Pinpoint the cell where the given text exists, returning its [x, y] midpoint coordinate. 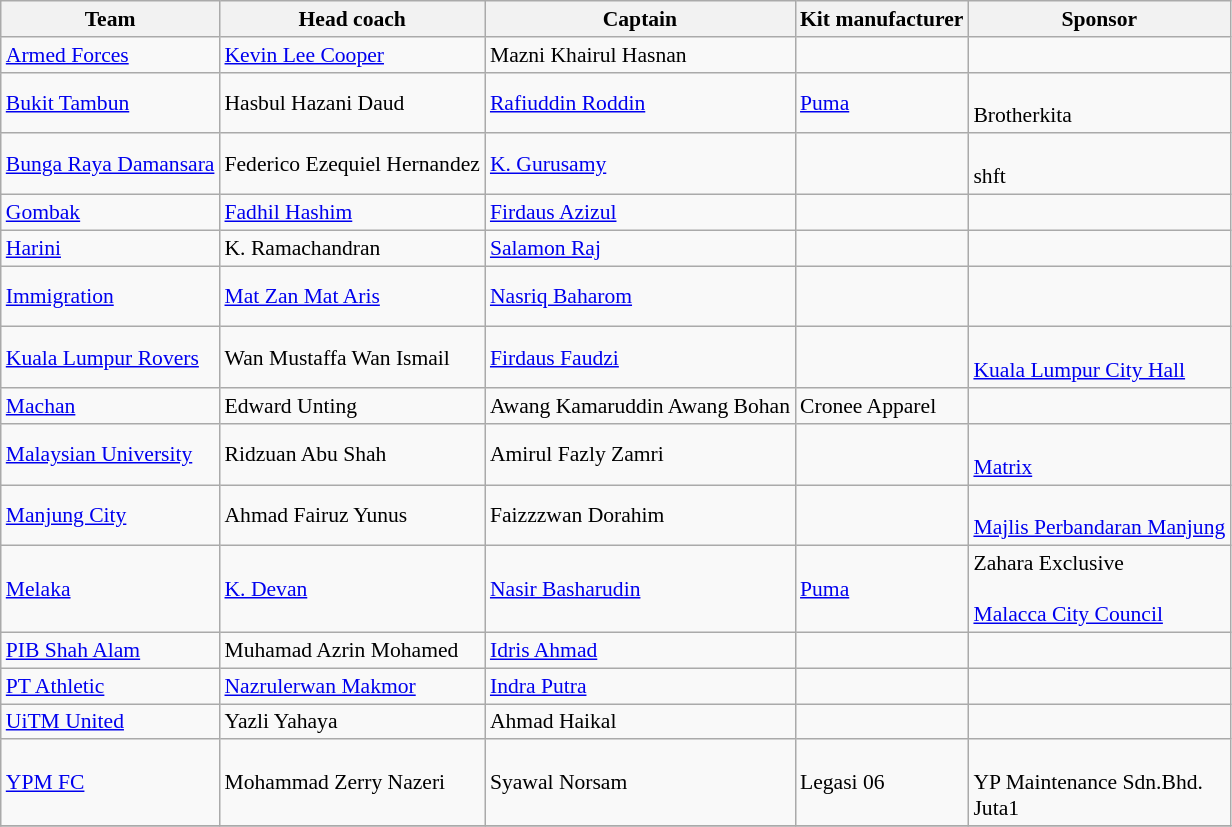
Malaysian University [110, 454]
Kit manufacturer [882, 19]
Syawal Norsam [640, 784]
Firdaus Azizul [640, 213]
Bukit Tambun [110, 102]
Salamon Raj [640, 248]
Immigration [110, 296]
Federico Ezequiel Hernandez [352, 164]
Majlis Perbandaran Manjung [1099, 516]
YPM FC [110, 784]
Mohammad Zerry Nazeri [352, 784]
Captain [640, 19]
Indra Putra [640, 686]
Melaka [110, 590]
Nasriq Baharom [640, 296]
Edward Unting [352, 406]
PT Athletic [110, 686]
Cronee Apparel [882, 406]
UiTM United [110, 722]
Nazrulerwan Makmor [352, 686]
Legasi 06 [882, 784]
Muhamad Azrin Mohamed [352, 651]
Hasbul Hazani Daud [352, 102]
Idris Ahmad [640, 651]
Kuala Lumpur City Hall [1099, 358]
Mazni Khairul Hasnan [640, 55]
Faizzzwan Dorahim [640, 516]
Ahmad Haikal [640, 722]
K. Gurusamy [640, 164]
Harini [110, 248]
PIB Shah Alam [110, 651]
Gombak [110, 213]
Firdaus Faudzi [640, 358]
YP Maintenance Sdn.Bhd.Juta1 [1099, 784]
Head coach [352, 19]
Kevin Lee Cooper [352, 55]
Team [110, 19]
Kuala Lumpur Rovers [110, 358]
Manjung City [110, 516]
K. Devan [352, 590]
Bunga Raya Damansara [110, 164]
Rafiuddin Roddin [640, 102]
Mat Zan Mat Aris [352, 296]
Ridzuan Abu Shah [352, 454]
Fadhil Hashim [352, 213]
Yazli Yahaya [352, 722]
Matrix [1099, 454]
Zahara ExclusiveMalacca City Council [1099, 590]
Brotherkita [1099, 102]
shft [1099, 164]
Wan Mustaffa Wan Ismail [352, 358]
Machan [110, 406]
Amirul Fazly Zamri [640, 454]
Ahmad Fairuz Yunus [352, 516]
Awang Kamaruddin Awang Bohan [640, 406]
Sponsor [1099, 19]
K. Ramachandran [352, 248]
Armed Forces [110, 55]
Nasir Basharudin [640, 590]
